Extract the (X, Y) coordinate from the center of the cell holding the provided text.  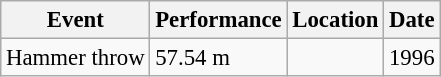
Event (76, 20)
Date (412, 20)
1996 (412, 58)
Performance (218, 20)
Location (336, 20)
Hammer throw (76, 58)
57.54 m (218, 58)
